From the cell containing the given text, extract its center point as [X, Y] coordinate. 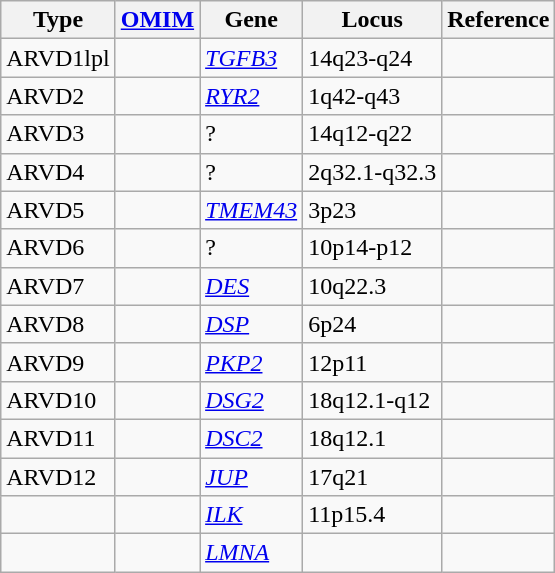
ARVD5 [58, 210]
LMNA [252, 553]
2q32.1-q32.3 [372, 172]
3p23 [372, 210]
ARVD2 [58, 96]
11p15.4 [372, 515]
DES [252, 286]
18q12.1 [372, 438]
ARVD12 [58, 477]
ARVD10 [58, 400]
ARVD7 [58, 286]
ILK [252, 515]
ARVD3 [58, 134]
ARVD9 [58, 362]
RYR2 [252, 96]
TGFB3 [252, 58]
DSP [252, 324]
DSC2 [252, 438]
17q21 [372, 477]
6p24 [372, 324]
Locus [372, 20]
ARVD11 [58, 438]
JUP [252, 477]
TMEM43 [252, 210]
1q42-q43 [372, 96]
10q22.3 [372, 286]
ARVD8 [58, 324]
14q23-q24 [372, 58]
OMIM [157, 20]
10p14-p12 [372, 248]
12p11 [372, 362]
14q12-q22 [372, 134]
ARVD1lpl [58, 58]
PKP2 [252, 362]
ARVD6 [58, 248]
Reference [498, 20]
18q12.1-q12 [372, 400]
ARVD4 [58, 172]
Gene [252, 20]
DSG2 [252, 400]
Type [58, 20]
